Extract the (x, y) coordinate from the center of the cell holding the provided text.  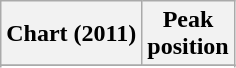
Peak position (188, 34)
Chart (2011) (72, 34)
